From the cell containing the given text, extract its center point as [X, Y] coordinate. 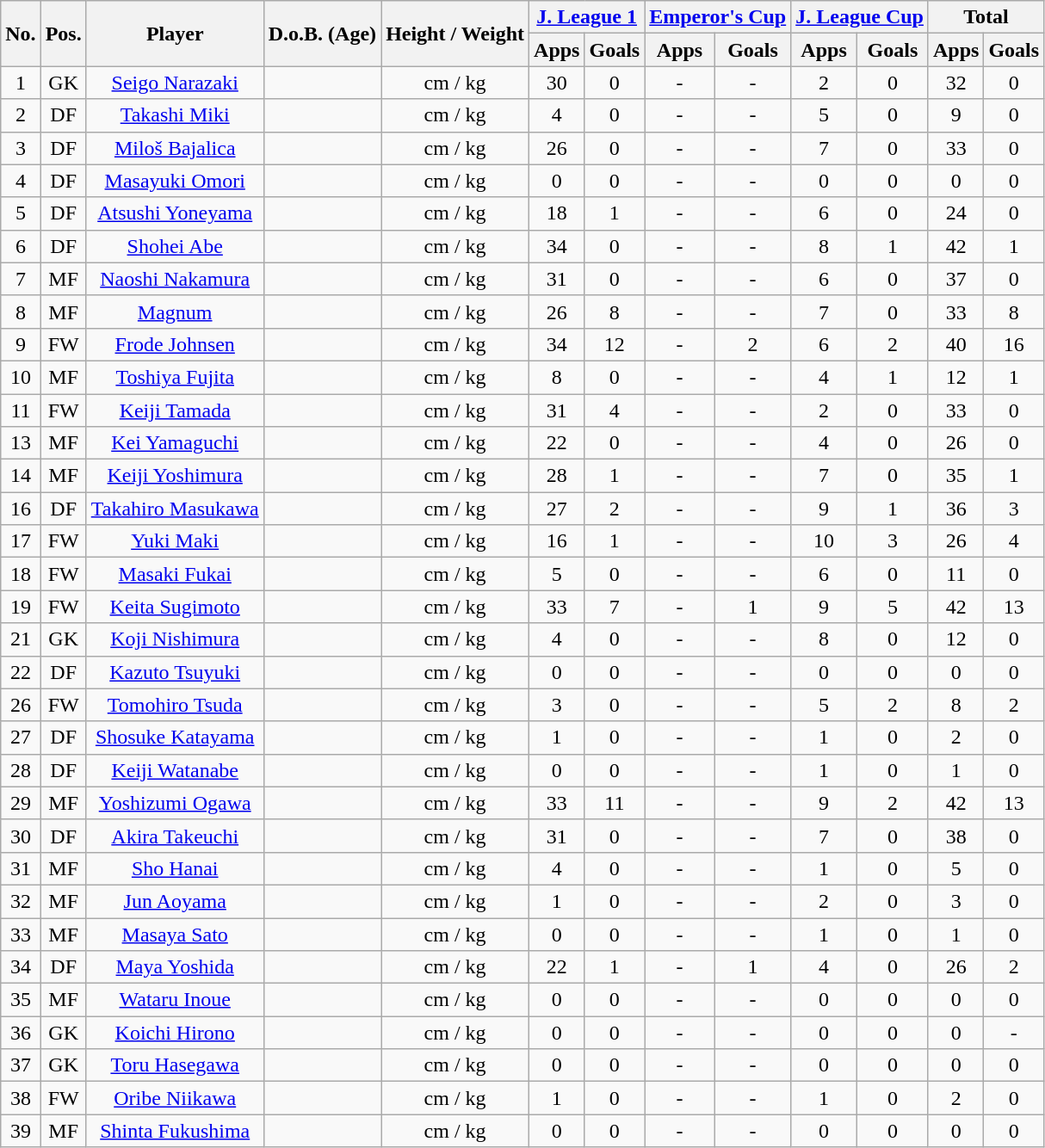
Keiji Tamada [175, 410]
Masayuki Omori [175, 181]
19 [21, 607]
Seigo Narazaki [175, 83]
Tomohiro Tsuda [175, 705]
D.o.B. (Age) [322, 34]
Player [175, 34]
Atsushi Yoneyama [175, 213]
No. [21, 34]
Maya Yoshida [175, 967]
40 [955, 344]
Koji Nishimura [175, 639]
Masaya Sato [175, 934]
Keita Sugimoto [175, 607]
Naoshi Nakamura [175, 279]
21 [21, 639]
Shohei Abe [175, 246]
Koichi Hirono [175, 1033]
Keiji Yoshimura [175, 476]
24 [955, 213]
Shinta Fukushima [175, 1131]
Jun Aoyama [175, 901]
Masaki Fukai [175, 574]
J. League Cup [860, 17]
Yoshizumi Ogawa [175, 803]
39 [21, 1131]
Kei Yamaguchi [175, 443]
Wataru Inoue [175, 1000]
Keiji Watanabe [175, 770]
Kazuto Tsuyuki [175, 672]
Toshiya Fujita [175, 377]
Toru Hasegawa [175, 1065]
Yuki Maki [175, 541]
Pos. [64, 34]
Emperor's Cup [718, 17]
Sho Hanai [175, 868]
14 [21, 476]
Takashi Miki [175, 115]
Magnum [175, 312]
Takahiro Masukawa [175, 509]
Miloš Bajalica [175, 148]
Height / Weight [455, 34]
Oribe Niikawa [175, 1098]
17 [21, 541]
J. League 1 [587, 17]
Frode Johnsen [175, 344]
Total [986, 17]
Akira Takeuchi [175, 836]
Shosuke Katayama [175, 738]
29 [21, 803]
